Search for the cell housing the specified text and yield its [X, Y] center coordinate. 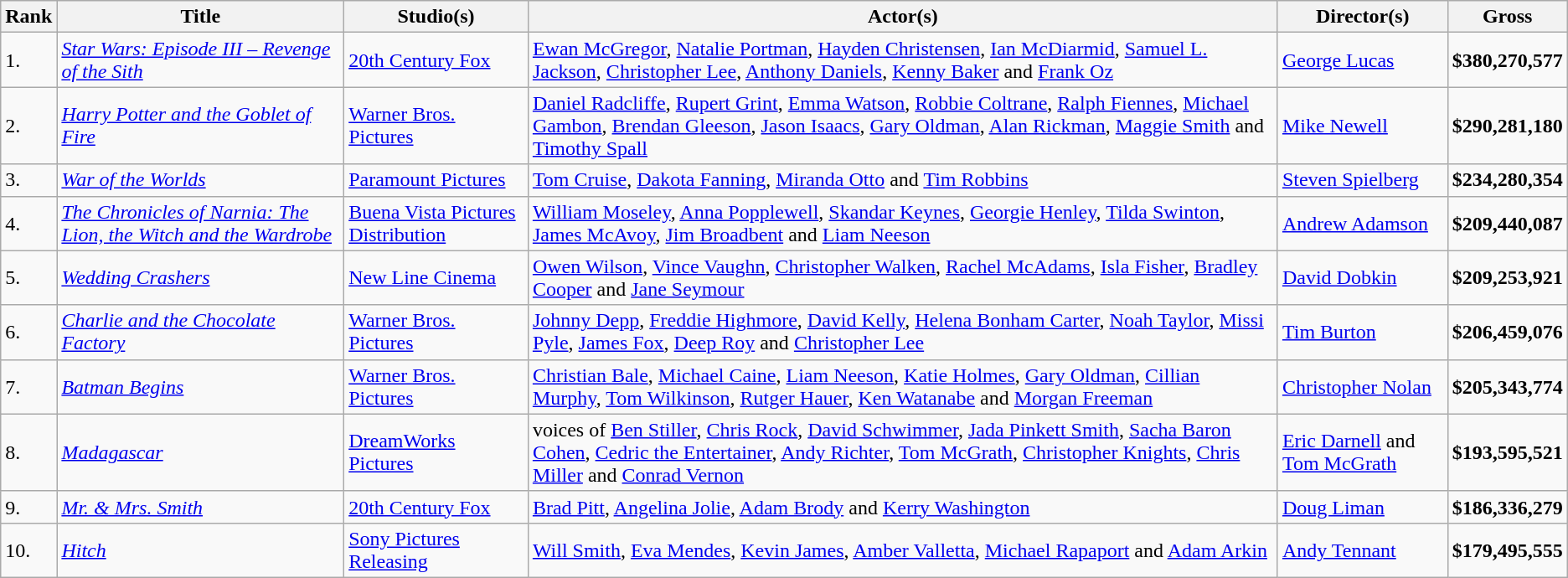
Wedding Crashers [201, 278]
9. [28, 507]
Tom Cruise, Dakota Fanning, Miranda Otto and Tim Robbins [903, 180]
$209,253,921 [1508, 278]
Ewan McGregor, Natalie Portman, Hayden Christensen, Ian McDiarmid, Samuel L. Jackson, Christopher Lee, Anthony Daniels, Kenny Baker and Frank Oz [903, 60]
Buena Vista Pictures Distribution [436, 223]
$380,270,577 [1508, 60]
6. [28, 332]
$209,440,087 [1508, 223]
$205,343,774 [1508, 387]
Studio(s) [436, 17]
$206,459,076 [1508, 332]
$290,281,180 [1508, 126]
8. [28, 452]
George Lucas [1362, 60]
The Chronicles of Narnia: The Lion, the Witch and the Wardrobe [201, 223]
7. [28, 387]
Brad Pitt, Angelina Jolie, Adam Brody and Kerry Washington [903, 507]
New Line Cinema [436, 278]
Harry Potter and the Goblet of Fire [201, 126]
William Moseley, Anna Popplewell, Skandar Keynes, Georgie Henley, Tilda Swinton, James McAvoy, Jim Broadbent and Liam Neeson [903, 223]
Paramount Pictures [436, 180]
Hitch [201, 550]
2. [28, 126]
Madagascar [201, 452]
Gross [1508, 17]
Mr. & Mrs. Smith [201, 507]
1. [28, 60]
Will Smith, Eva Mendes, Kevin James, Amber Valletta, Michael Rapaport and Adam Arkin [903, 550]
Batman Begins [201, 387]
Christopher Nolan [1362, 387]
$234,280,354 [1508, 180]
Mike Newell [1362, 126]
DreamWorks Pictures [436, 452]
War of the Worlds [201, 180]
Christian Bale, Michael Caine, Liam Neeson, Katie Holmes, Gary Oldman, Cillian Murphy, Tom Wilkinson, Rutger Hauer, Ken Watanabe and Morgan Freeman [903, 387]
3. [28, 180]
Charlie and the Chocolate Factory [201, 332]
David Dobkin [1362, 278]
$179,495,555 [1508, 550]
5. [28, 278]
Actor(s) [903, 17]
Johnny Depp, Freddie Highmore, David Kelly, Helena Bonham Carter, Noah Taylor, Missi Pyle, James Fox, Deep Roy and Christopher Lee [903, 332]
Doug Liman [1362, 507]
$186,336,279 [1508, 507]
Star Wars: Episode III – Revenge of the Sith [201, 60]
Sony Pictures Releasing [436, 550]
Eric Darnell and Tom McGrath [1362, 452]
Andrew Adamson [1362, 223]
Owen Wilson, Vince Vaughn, Christopher Walken, Rachel McAdams, Isla Fisher, Bradley Cooper and Jane Seymour [903, 278]
Tim Burton [1362, 332]
Title [201, 17]
Rank [28, 17]
Andy Tennant [1362, 550]
$193,595,521 [1508, 452]
4. [28, 223]
Steven Spielberg [1362, 180]
Director(s) [1362, 17]
10. [28, 550]
